Scan for the cell matching the given text and deliver its [x, y] coordinate at center. 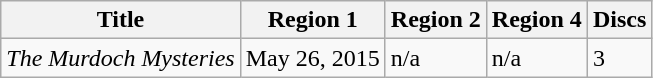
May 26, 2015 [312, 58]
The Murdoch Mysteries [120, 58]
Region 4 [536, 20]
Title [120, 20]
Discs [619, 20]
Region 1 [312, 20]
3 [619, 58]
Region 2 [436, 20]
